Return the [x, y] coordinate for the center point of the cell that contains the specified text.  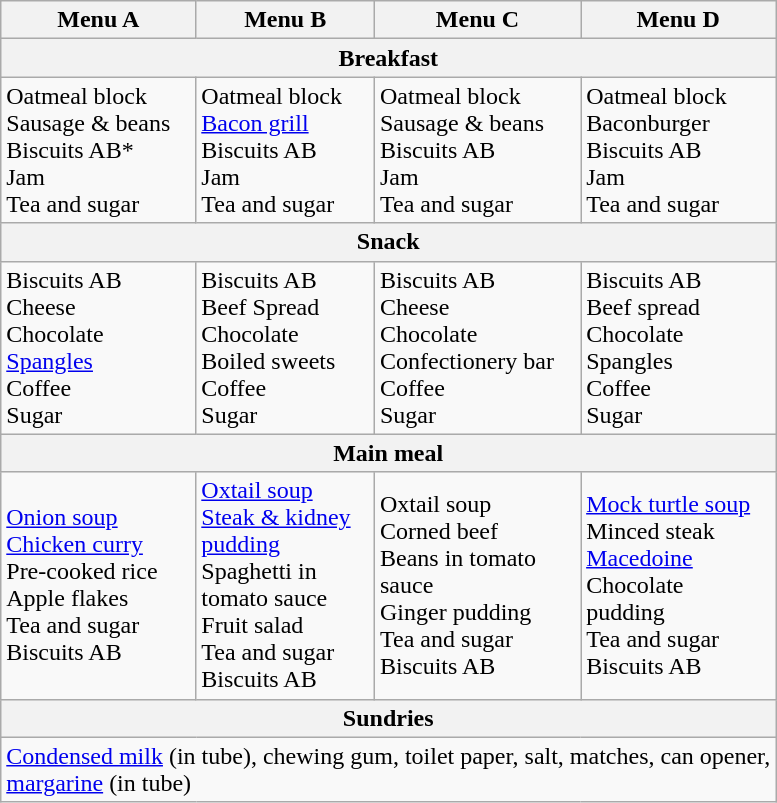
Mock turtle soupMinced steakMacedoineChocolatepuddingTea and sugarBiscuits AB [678, 586]
Menu C [477, 20]
Biscuits ABCheeseChocolateConfectionery barCoffeeSugar [477, 348]
Oatmeal blockBaconburgerBiscuits ABJamTea and sugar [678, 150]
Oatmeal blockBacon grillBiscuits ABJamTea and sugar [286, 150]
Biscuits ABCheeseChocolateSpanglesCoffeeSugar [98, 348]
Menu B [286, 20]
Condensed milk (in tube), chewing gum, toilet paper, salt, matches, can opener,margarine (in tube) [388, 770]
Breakfast [388, 58]
Main meal [388, 453]
Menu D [678, 20]
Oxtail soupSteak & kidneypuddingSpaghetti intomato sauceFruit saladTea and sugarBiscuits AB [286, 586]
Onion soupChicken curryPre-cooked riceApple flakesTea and sugarBiscuits AB [98, 586]
Snack [388, 242]
Sundries [388, 718]
Oatmeal blockSausage & beansBiscuits AB*JamTea and sugar [98, 150]
Biscuits ABBeef SpreadChocolateBoiled sweetsCoffeeSugar [286, 348]
Menu A [98, 20]
Biscuits ABBeef spreadChocolateSpanglesCoffeeSugar [678, 348]
Oatmeal blockSausage & beansBiscuits ABJamTea and sugar [477, 150]
Oxtail soupCorned beefBeans in tomatosauceGinger puddingTea and sugarBiscuits AB [477, 586]
